Find where the given text appears and provide that cell's center as [X, Y] coordinate. 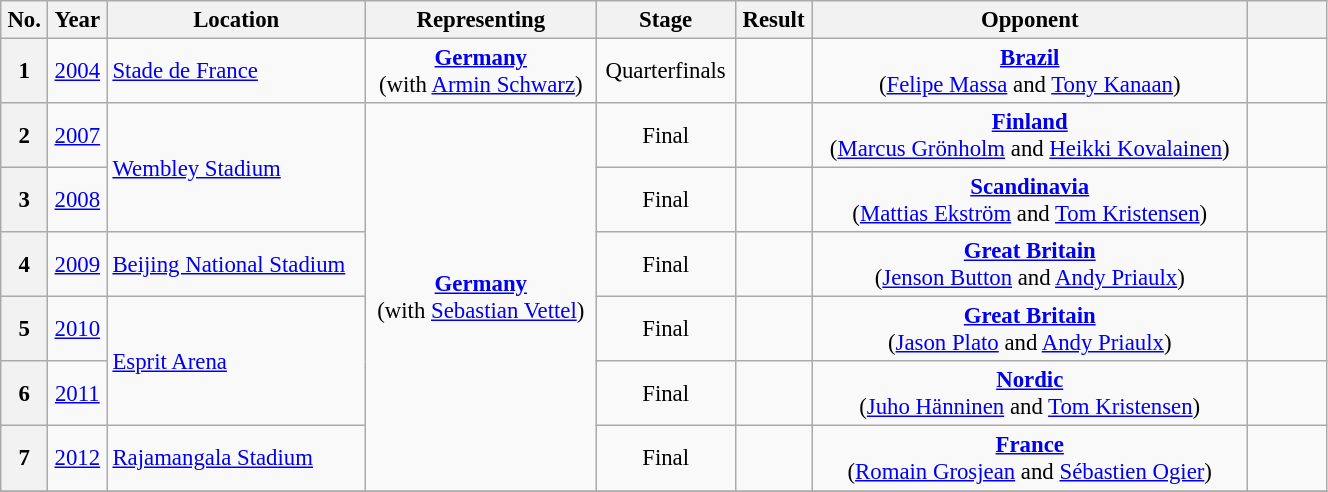
7 [24, 458]
Rajamangala Stadium [236, 458]
Opponent [1030, 20]
Germany(with Sebastian Vettel) [480, 297]
Great Britain(Jenson Button and Andy Priaulx) [1030, 264]
2010 [78, 330]
Scandinavia(Mattias Ekström and Tom Kristensen) [1030, 200]
2012 [78, 458]
France(Romain Grosjean and Sébastien Ogier) [1030, 458]
5 [24, 330]
Wembley Stadium [236, 168]
Quarterfinals [666, 72]
Finland(Marcus Grönholm and Heikki Kovalainen) [1030, 136]
4 [24, 264]
2009 [78, 264]
Nordic(Juho Hänninen and Tom Kristensen) [1030, 394]
2004 [78, 72]
Location [236, 20]
Esprit Arena [236, 362]
1 [24, 72]
Germany(with Armin Schwarz) [480, 72]
Stade de France [236, 72]
2007 [78, 136]
Beijing National Stadium [236, 264]
Year [78, 20]
2008 [78, 200]
Representing [480, 20]
6 [24, 394]
3 [24, 200]
Stage [666, 20]
2 [24, 136]
Result [774, 20]
Great Britain(Jason Plato and Andy Priaulx) [1030, 330]
Brazil(Felipe Massa and Tony Kanaan) [1030, 72]
2011 [78, 394]
No. [24, 20]
